Identify which cell holds the provided text, then report its [x, y] central coordinate. 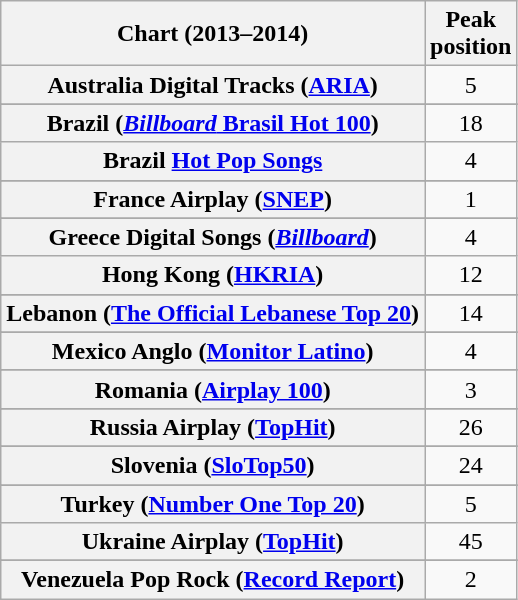
Turkey (Number One Top 20) [213, 503]
Venezuela Pop Rock (Record Report) [213, 580]
Romania (Airplay 100) [213, 389]
14 [471, 313]
Greece Digital Songs (Billboard) [213, 237]
Brazil (Billboard Brasil Hot 100) [213, 123]
24 [471, 465]
Mexico Anglo (Monitor Latino) [213, 351]
2 [471, 580]
Hong Kong (HKRIA) [213, 275]
12 [471, 275]
Chart (2013–2014) [213, 34]
1 [471, 199]
Slovenia (SloTop50) [213, 465]
Australia Digital Tracks (ARIA) [213, 85]
Russia Airplay (TopHit) [213, 427]
18 [471, 123]
26 [471, 427]
3 [471, 389]
Peakposition [471, 34]
France Airplay (SNEP) [213, 199]
Brazil Hot Pop Songs [213, 161]
Lebanon (The Official Lebanese Top 20) [213, 313]
Ukraine Airplay (TopHit) [213, 542]
45 [471, 542]
